Return the (X, Y) coordinate for the center point of the cell that contains the specified text.  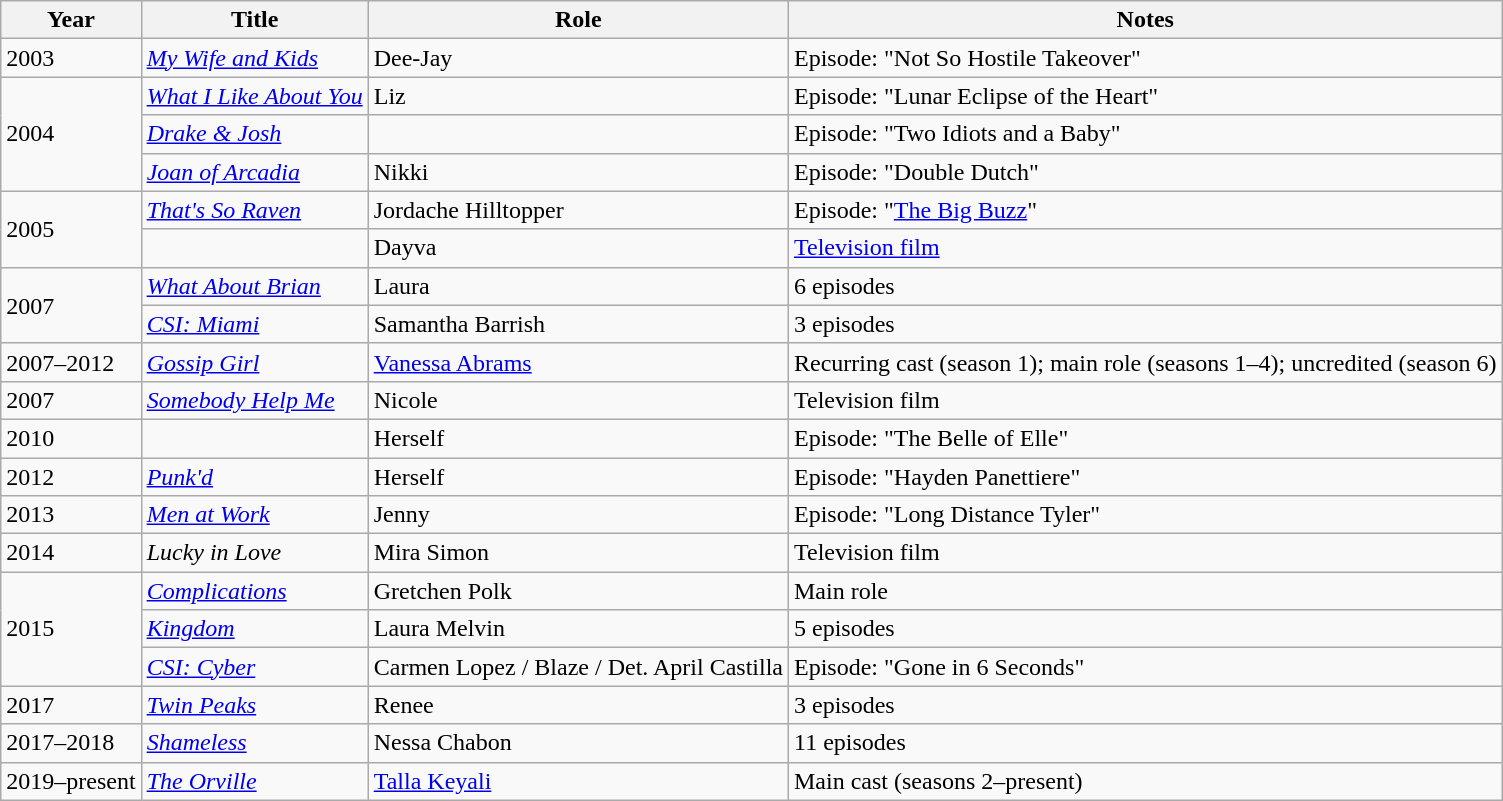
Episode: "The Big Buzz" (1145, 210)
Nikki (578, 172)
Dayva (578, 248)
Jordache Hilltopper (578, 210)
Vanessa Abrams (578, 362)
Mira Simon (578, 553)
2010 (71, 438)
Nicole (578, 400)
Gossip Girl (254, 362)
CSI: Cyber (254, 667)
Nessa Chabon (578, 743)
2015 (71, 629)
2007–2012 (71, 362)
Renee (578, 705)
6 episodes (1145, 286)
2017–2018 (71, 743)
Episode: "The Belle of Elle" (1145, 438)
Recurring cast (season 1); main role (seasons 1–4); uncredited (season 6) (1145, 362)
Episode: "Double Dutch" (1145, 172)
Episode: "Long Distance Tyler" (1145, 515)
Episode: "Not So Hostile Takeover" (1145, 58)
2013 (71, 515)
Episode: "Lunar Eclipse of the Heart" (1145, 96)
My Wife and Kids (254, 58)
Main role (1145, 591)
Episode: "Gone in 6 Seconds" (1145, 667)
Laura Melvin (578, 629)
Year (71, 20)
Twin Peaks (254, 705)
2005 (71, 229)
Shameless (254, 743)
Complications (254, 591)
Joan of Arcadia (254, 172)
Punk'd (254, 477)
Drake & Josh (254, 134)
2017 (71, 705)
2003 (71, 58)
Jenny (578, 515)
Kingdom (254, 629)
Liz (578, 96)
Carmen Lopez / Blaze / Det. April Castilla (578, 667)
Title (254, 20)
Lucky in Love (254, 553)
Gretchen Polk (578, 591)
Talla Keyali (578, 781)
That's So Raven (254, 210)
The Orville (254, 781)
Main cast (seasons 2–present) (1145, 781)
Role (578, 20)
Episode: "Two Idiots and a Baby" (1145, 134)
What I Like About You (254, 96)
Samantha Barrish (578, 324)
Laura (578, 286)
Episode: "Hayden Panettiere" (1145, 477)
2012 (71, 477)
CSI: Miami (254, 324)
Men at Work (254, 515)
5 episodes (1145, 629)
2019–present (71, 781)
2014 (71, 553)
11 episodes (1145, 743)
Notes (1145, 20)
Somebody Help Me (254, 400)
Dee-Jay (578, 58)
What About Brian (254, 286)
2004 (71, 134)
